Scan for the cell matching the given text and deliver its [X, Y] coordinate at center. 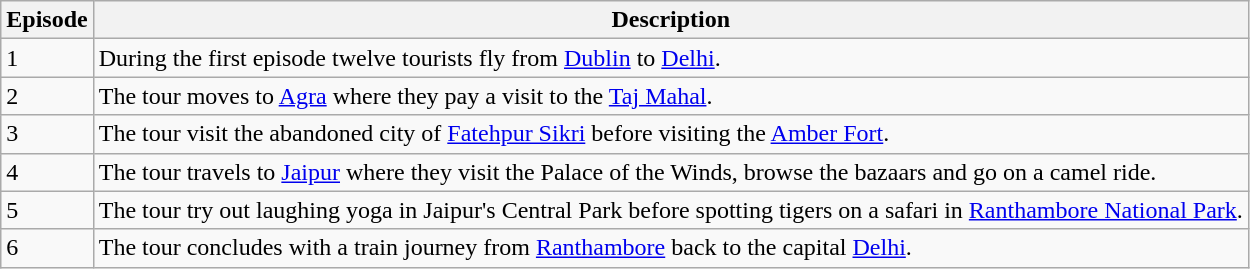
The tour moves to Agra where they pay a visit to the Taj Mahal. [670, 96]
The tour try out laughing yoga in Jaipur's Central Park before spotting tigers on a safari in Ranthambore National Park. [670, 210]
Description [670, 20]
2 [47, 96]
Episode [47, 20]
The tour concludes with a train journey from Ranthambore back to the capital Delhi. [670, 248]
6 [47, 248]
1 [47, 58]
During the first episode twelve tourists fly from Dublin to Delhi. [670, 58]
3 [47, 134]
5 [47, 210]
The tour visit the abandoned city of Fatehpur Sikri before visiting the Amber Fort. [670, 134]
The tour travels to Jaipur where they visit the Palace of the Winds, browse the bazaars and go on a camel ride. [670, 172]
4 [47, 172]
